Return the [X, Y] coordinate for the center point of the cell that contains the specified text.  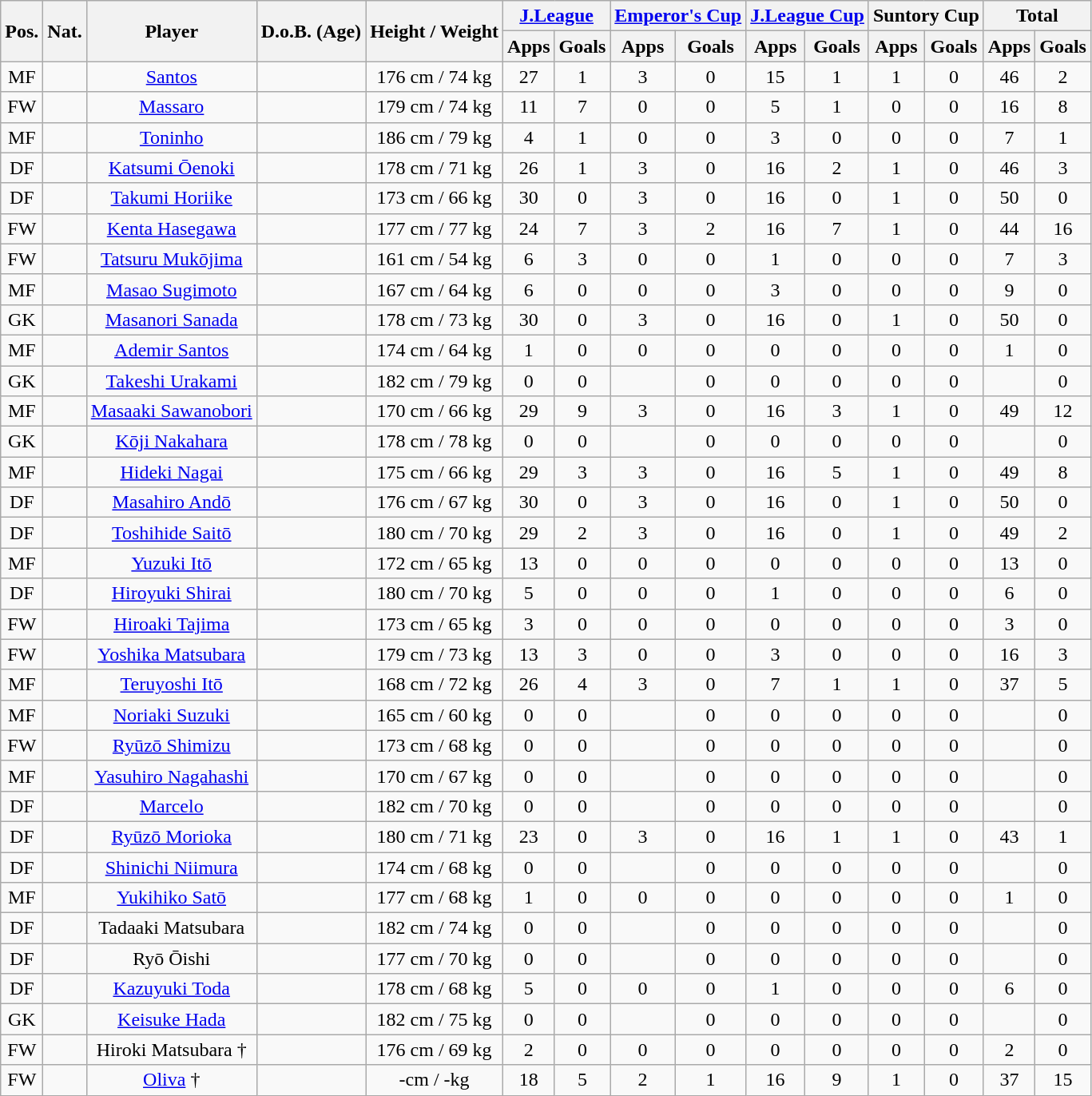
176 cm / 69 kg [435, 1050]
Shinichi Niimura [171, 867]
Ademir Santos [171, 350]
178 cm / 68 kg [435, 989]
167 cm / 64 kg [435, 289]
173 cm / 66 kg [435, 198]
175 cm / 66 kg [435, 472]
Yasuhiro Nagahashi [171, 776]
Ryūzō Shimizu [171, 745]
11 [529, 107]
172 cm / 65 kg [435, 563]
J.League [557, 16]
Noriaki Suzuki [171, 715]
Pos. [22, 31]
179 cm / 74 kg [435, 107]
Tadaaki Matsubara [171, 928]
174 cm / 64 kg [435, 350]
12 [1063, 411]
176 cm / 74 kg [435, 77]
24 [529, 228]
180 cm / 71 kg [435, 836]
Nat. [65, 31]
Ryūzō Morioka [171, 836]
Yukihiko Satō [171, 898]
Marcelo [171, 806]
182 cm / 74 kg [435, 928]
Toshihide Saitō [171, 533]
J.League Cup [808, 16]
Oliva † [171, 1080]
Toninho [171, 137]
Hiroki Matsubara † [171, 1050]
Yuzuki Itō [171, 563]
Tatsuru Mukōjima [171, 259]
168 cm / 72 kg [435, 685]
177 cm / 77 kg [435, 228]
Player [171, 31]
178 cm / 73 kg [435, 320]
23 [529, 836]
176 cm / 67 kg [435, 502]
170 cm / 66 kg [435, 411]
Massaro [171, 107]
18 [529, 1080]
Yoshika Matsubara [171, 654]
178 cm / 71 kg [435, 168]
-cm / -kg [435, 1080]
177 cm / 68 kg [435, 898]
Kenta Hasegawa [171, 228]
Ryō Ōishi [171, 959]
179 cm / 73 kg [435, 654]
170 cm / 67 kg [435, 776]
173 cm / 65 kg [435, 624]
177 cm / 70 kg [435, 959]
Masao Sugimoto [171, 289]
Hideki Nagai [171, 472]
174 cm / 68 kg [435, 867]
Kōji Nakahara [171, 442]
Masanori Sanada [171, 320]
44 [1009, 228]
165 cm / 60 kg [435, 715]
Hiroaki Tajima [171, 624]
182 cm / 75 kg [435, 1019]
Suntory Cup [926, 16]
182 cm / 70 kg [435, 806]
Hiroyuki Shirai [171, 594]
Emperor's Cup [678, 16]
161 cm / 54 kg [435, 259]
Takeshi Urakami [171, 381]
Masahiro Andō [171, 502]
Takumi Horiike [171, 198]
Height / Weight [435, 31]
Teruyoshi Itō [171, 685]
173 cm / 68 kg [435, 745]
Total [1037, 16]
43 [1009, 836]
Masaaki Sawanobori [171, 411]
Santos [171, 77]
182 cm / 79 kg [435, 381]
D.o.B. (Age) [311, 31]
186 cm / 79 kg [435, 137]
27 [529, 77]
178 cm / 78 kg [435, 442]
Kazuyuki Toda [171, 989]
Keisuke Hada [171, 1019]
Katsumi Ōenoki [171, 168]
